Output the (x, y) coordinate of the center of the cell containing the given text.  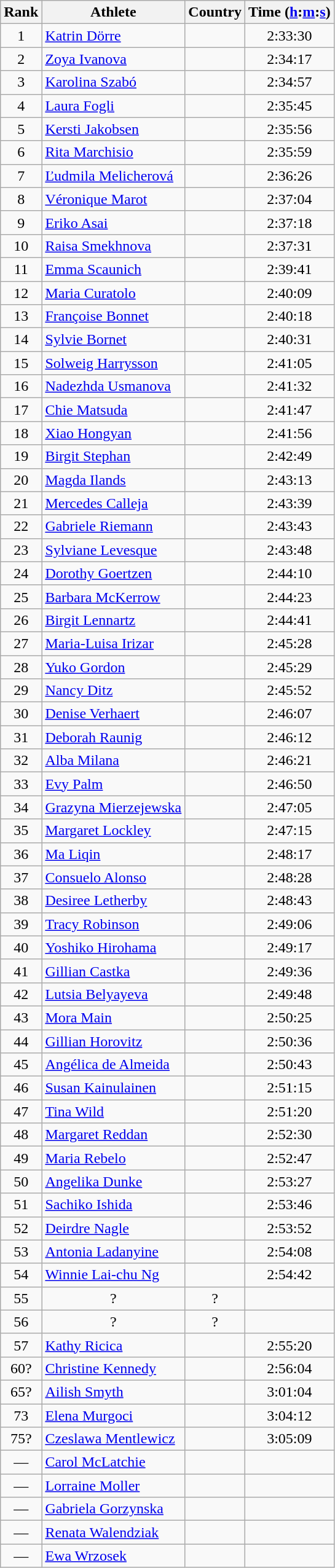
65? (21, 1392)
Ailish Smyth (113, 1392)
53 (21, 1252)
2:55:20 (290, 1345)
3:01:04 (290, 1392)
9 (21, 222)
2:43:39 (290, 503)
Laura Fogli (113, 106)
Time (h:m:s) (290, 12)
32 (21, 761)
2:41:32 (290, 386)
Yoshiko Hirohama (113, 947)
41 (21, 971)
Maria Curatolo (113, 293)
Renata Walendziak (113, 1532)
2:52:47 (290, 1158)
Mercedes Calleja (113, 503)
Ľudmila Melicherová (113, 176)
50 (21, 1182)
49 (21, 1158)
2:46:07 (290, 714)
15 (21, 363)
2:52:30 (290, 1135)
46 (21, 1088)
2:53:46 (290, 1205)
2:47:05 (290, 807)
2:53:27 (290, 1182)
1 (21, 36)
Gillian Horovitz (113, 1041)
25 (21, 597)
51 (21, 1205)
2:54:08 (290, 1252)
Véronique Marot (113, 199)
Elena Murgoci (113, 1415)
10 (21, 246)
55 (21, 1298)
Grazyna Mierzejewska (113, 807)
23 (21, 550)
Lutsia Belyayeva (113, 994)
Gabriela Gorzynska (113, 1509)
2:46:21 (290, 761)
2:51:15 (290, 1088)
26 (21, 620)
Nancy Ditz (113, 691)
Sylvie Bornet (113, 340)
3:04:12 (290, 1415)
2:34:17 (290, 59)
Xiao Hongyan (113, 433)
Karolina Szabó (113, 82)
Evy Palm (113, 784)
2:34:57 (290, 82)
2:44:41 (290, 620)
Françoise Bonnet (113, 316)
56 (21, 1322)
2:41:05 (290, 363)
Angelika Dunke (113, 1182)
Alba Milana (113, 761)
Dorothy Goertzen (113, 573)
22 (21, 527)
45 (21, 1065)
30 (21, 714)
Nadezhda Usmanova (113, 386)
2:51:20 (290, 1111)
Antonia Ladanyine (113, 1252)
2:41:56 (290, 433)
2:37:18 (290, 222)
16 (21, 386)
2:37:31 (290, 246)
Zoya Ivanova (113, 59)
2:48:43 (290, 901)
2:49:48 (290, 994)
2:50:25 (290, 1017)
4 (21, 106)
2:43:48 (290, 550)
Athlete (113, 12)
6 (21, 152)
Sylviane Levesque (113, 550)
3:05:09 (290, 1439)
2:40:18 (290, 316)
44 (21, 1041)
21 (21, 503)
48 (21, 1135)
18 (21, 433)
Chie Matsuda (113, 410)
Susan Kainulainen (113, 1088)
2:41:47 (290, 410)
Deborah Raunig (113, 737)
39 (21, 924)
11 (21, 269)
7 (21, 176)
Czeslawa Mentlewicz (113, 1439)
Winnie Lai-chu Ng (113, 1275)
2:42:49 (290, 457)
Kersti Jakobsen (113, 129)
13 (21, 316)
28 (21, 667)
2:49:17 (290, 947)
Carol McLatchie (113, 1462)
Tina Wild (113, 1111)
29 (21, 691)
33 (21, 784)
2:49:36 (290, 971)
2:48:17 (290, 854)
Yuko Gordon (113, 667)
8 (21, 199)
12 (21, 293)
2:45:28 (290, 643)
2:35:45 (290, 106)
3 (21, 82)
20 (21, 480)
73 (21, 1415)
35 (21, 831)
2:43:13 (290, 480)
Angélica de Almeida (113, 1065)
34 (21, 807)
2:39:41 (290, 269)
2:54:42 (290, 1275)
Maria-Luisa Irizar (113, 643)
Magda Ilands (113, 480)
Kathy Ricica (113, 1345)
Margaret Reddan (113, 1135)
40 (21, 947)
Christine Kennedy (113, 1368)
37 (21, 877)
2:40:09 (290, 293)
75? (21, 1439)
Deirdre Nagle (113, 1228)
2:47:15 (290, 831)
2:45:29 (290, 667)
Mora Main (113, 1017)
24 (21, 573)
Gabriele Riemann (113, 527)
Tracy Robinson (113, 924)
52 (21, 1228)
Solweig Harrysson (113, 363)
38 (21, 901)
31 (21, 737)
Country (215, 12)
Consuelo Alonso (113, 877)
Eriko Asai (113, 222)
2:53:52 (290, 1228)
2:46:12 (290, 737)
60? (21, 1368)
Margaret Lockley (113, 831)
2:35:56 (290, 129)
2:45:52 (290, 691)
Ewa Wrzosek (113, 1556)
2:49:06 (290, 924)
2:50:36 (290, 1041)
Raisa Smekhnova (113, 246)
2:44:23 (290, 597)
Emma Scaunich (113, 269)
Rita Marchisio (113, 152)
Barbara McKerrow (113, 597)
Denise Verhaert (113, 714)
2:48:28 (290, 877)
2:40:31 (290, 340)
47 (21, 1111)
Maria Rebelo (113, 1158)
36 (21, 854)
43 (21, 1017)
2:46:50 (290, 784)
Birgit Lennartz (113, 620)
Sachiko Ishida (113, 1205)
2:35:59 (290, 152)
Desiree Letherby (113, 901)
19 (21, 457)
2:37:04 (290, 199)
17 (21, 410)
2:56:04 (290, 1368)
54 (21, 1275)
Rank (21, 12)
Katrin Dörre (113, 36)
27 (21, 643)
Birgit Stephan (113, 457)
57 (21, 1345)
2:36:26 (290, 176)
2:44:10 (290, 573)
Lorraine Moller (113, 1486)
14 (21, 340)
2 (21, 59)
Gillian Castka (113, 971)
5 (21, 129)
42 (21, 994)
2:33:30 (290, 36)
2:50:43 (290, 1065)
Ma Liqin (113, 854)
2:43:43 (290, 527)
